Capture the cell that displays the provided text and extract its [x, y] central coordinate. 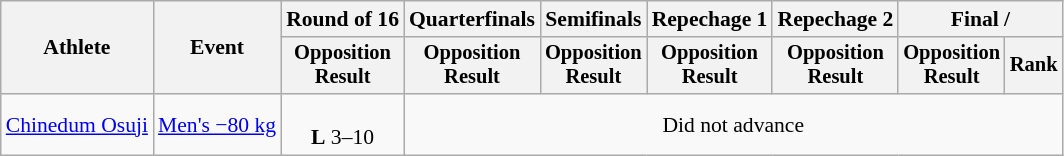
Did not advance [733, 124]
Repechage 2 [835, 19]
Quarterfinals [472, 19]
Rank [1034, 66]
Event [217, 48]
Men's −80 kg [217, 124]
Semifinals [594, 19]
Chinedum Osuji [77, 124]
Repechage 1 [710, 19]
Round of 16 [342, 19]
Final / [980, 19]
L 3–10 [342, 124]
Athlete [77, 48]
